Capture the cell that displays the provided text and extract its (x, y) central coordinate. 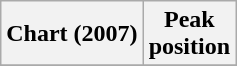
Peakposition (189, 34)
Chart (2007) (72, 34)
